From the cell containing the given text, extract its center point as [x, y] coordinate. 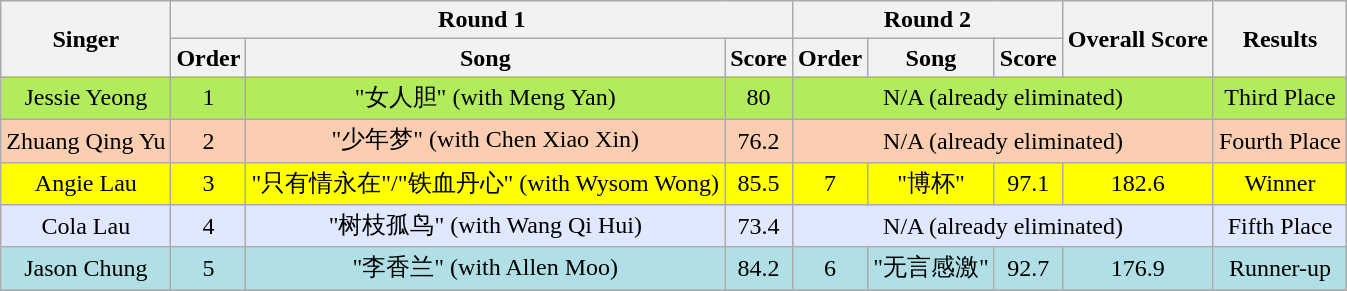
182.6 [1138, 184]
Jason Chung [86, 268]
Results [1280, 39]
Round 2 [928, 20]
"少年梦" (with Chen Xiao Xin) [486, 140]
Fourth Place [1280, 140]
Jessie Yeong [86, 98]
Angie Lau [86, 184]
Fifth Place [1280, 226]
4 [208, 226]
92.7 [1028, 268]
84.2 [759, 268]
Third Place [1280, 98]
"只有情永在"/"铁血丹心" (with Wysom Wong) [486, 184]
85.5 [759, 184]
97.1 [1028, 184]
Round 1 [482, 20]
"李香兰" (with Allen Moo) [486, 268]
76.2 [759, 140]
"无言感激" [932, 268]
176.9 [1138, 268]
5 [208, 268]
Overall Score [1138, 39]
7 [830, 184]
Zhuang Qing Yu [86, 140]
73.4 [759, 226]
"女人胆" (with Meng Yan) [486, 98]
80 [759, 98]
1 [208, 98]
3 [208, 184]
6 [830, 268]
"树枝孤鸟" (with Wang Qi Hui) [486, 226]
Winner [1280, 184]
"博杯" [932, 184]
Runner-up [1280, 268]
Singer [86, 39]
Cola Lau [86, 226]
2 [208, 140]
